Detect which cell encompasses the target text, then output its (X, Y) center coordinate. 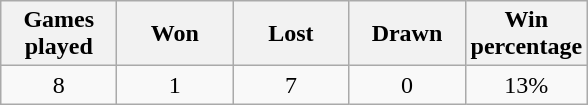
Win percentage (526, 34)
Lost (291, 34)
8 (59, 85)
7 (291, 85)
Won (175, 34)
1 (175, 85)
Games played (59, 34)
0 (407, 85)
Drawn (407, 34)
13% (526, 85)
